From the cell containing the given text, extract its center point as [X, Y] coordinate. 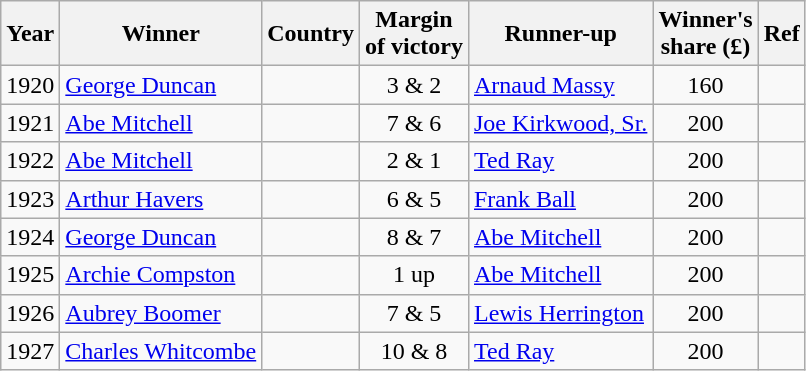
Charles Whitcombe [161, 351]
Winner [161, 34]
1922 [30, 161]
Frank Ball [560, 199]
1 up [414, 275]
10 & 8 [414, 351]
8 & 7 [414, 237]
Aubrey Boomer [161, 313]
1926 [30, 313]
1927 [30, 351]
7 & 6 [414, 123]
Country [311, 34]
3 & 2 [414, 85]
160 [706, 85]
1924 [30, 237]
Joe Kirkwood, Sr. [560, 123]
6 & 5 [414, 199]
1925 [30, 275]
1921 [30, 123]
7 & 5 [414, 313]
2 & 1 [414, 161]
Archie Compston [161, 275]
Lewis Herrington [560, 313]
Marginof victory [414, 34]
Runner-up [560, 34]
Winner'sshare (£) [706, 34]
Arthur Havers [161, 199]
Ref [782, 34]
Arnaud Massy [560, 85]
1923 [30, 199]
1920 [30, 85]
Year [30, 34]
